For the text-containing cell, return its midpoint in (X, Y) coordinate format. 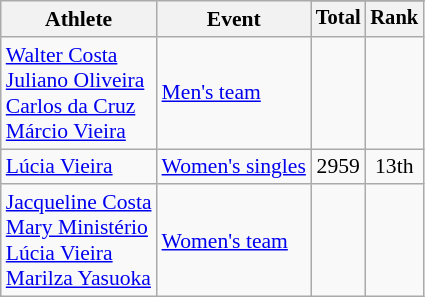
Women's team (234, 241)
Lúcia Vieira (79, 167)
Walter CostaJuliano OliveiraCarlos da CruzMárcio Vieira (79, 93)
13th (394, 167)
2959 (338, 167)
Jacqueline CostaMary MinistérioLúcia VieiraMarilza Yasuoka (79, 241)
Men's team (234, 93)
Rank (394, 19)
Event (234, 19)
Total (338, 19)
Athlete (79, 19)
Women's singles (234, 167)
